Provide the [X, Y] coordinate of the cell's center where the given text is located.  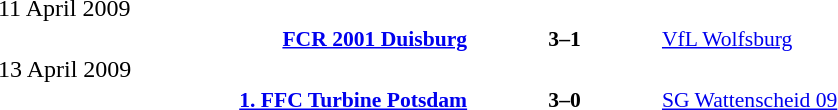
3–1 [564, 38]
